Locate the cell with the specified text and output its (X, Y) center coordinate. 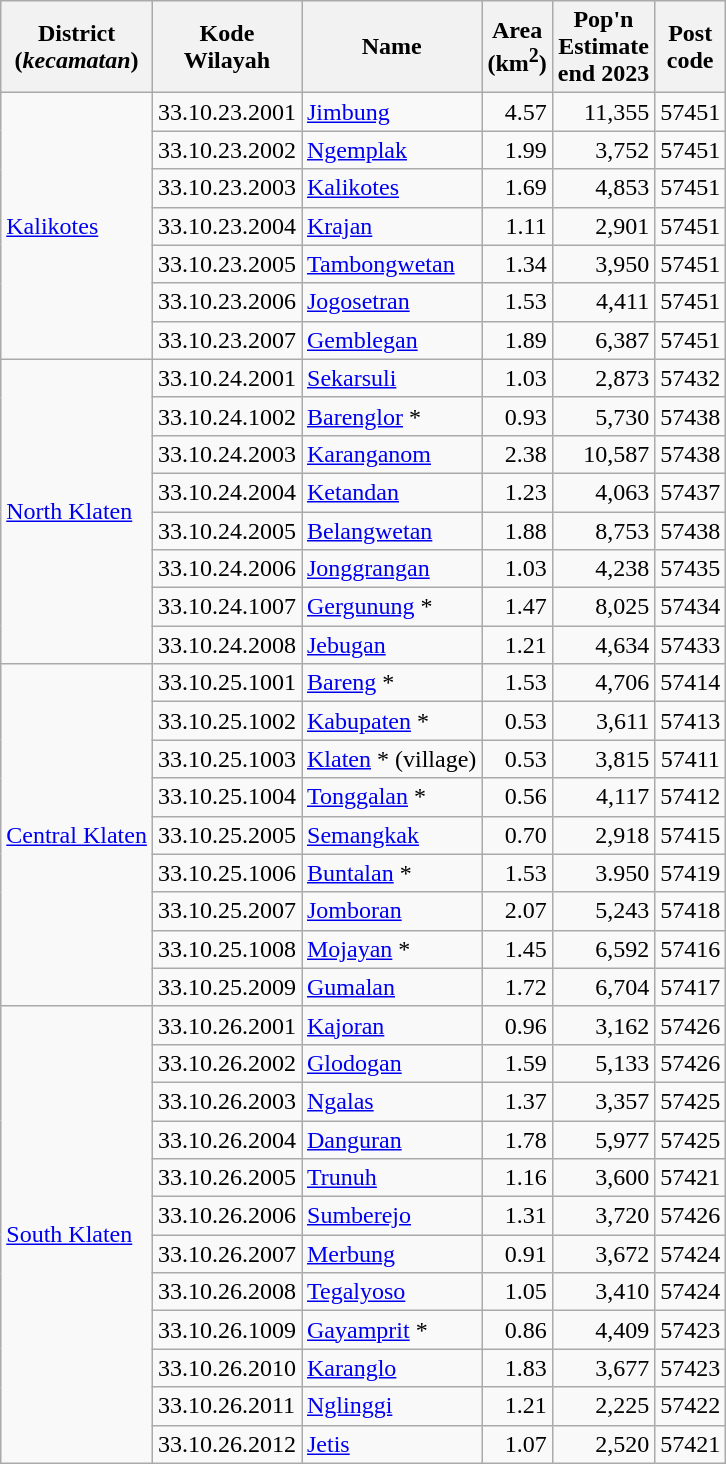
Belangwetan (392, 531)
1.69 (517, 188)
4,634 (603, 645)
33.10.24.1002 (226, 416)
Tambongwetan (392, 264)
Tonggalan * (392, 797)
4,238 (603, 569)
Jonggrangan (392, 569)
33.10.25.2005 (226, 835)
57419 (690, 873)
Karanganom (392, 454)
33.10.26.1009 (226, 1330)
0.86 (517, 1330)
57435 (690, 569)
33.10.24.1007 (226, 607)
33.10.26.2008 (226, 1292)
33.10.26.2006 (226, 1216)
Karanglo (392, 1368)
57433 (690, 645)
3,720 (603, 1216)
33.10.25.1006 (226, 873)
33.10.25.2009 (226, 987)
33.10.26.2002 (226, 1063)
33.10.25.1002 (226, 721)
11,355 (603, 112)
KodeWilayah (226, 47)
33.10.23.2006 (226, 302)
Ngemplak (392, 150)
33.10.26.2004 (226, 1139)
4,117 (603, 797)
Sumberejo (392, 1216)
33.10.24.2004 (226, 492)
33.10.23.2003 (226, 188)
Jomboran (392, 911)
33.10.23.2005 (226, 264)
Jebugan (392, 645)
Ketandan (392, 492)
Ngalas (392, 1101)
1.05 (517, 1292)
1.83 (517, 1368)
3,950 (603, 264)
57412 (690, 797)
3,815 (603, 759)
4,409 (603, 1330)
33.10.24.2001 (226, 378)
33.10.25.1003 (226, 759)
57417 (690, 987)
0.96 (517, 1025)
Gumalan (392, 987)
33.10.25.1001 (226, 683)
Gergunung * (392, 607)
3,611 (603, 721)
Merbung (392, 1254)
8,025 (603, 607)
33.10.24.2005 (226, 531)
South Klaten (77, 1234)
33.10.26.2010 (226, 1368)
57411 (690, 759)
4,063 (603, 492)
33.10.23.2001 (226, 112)
3,600 (603, 1178)
3.950 (603, 873)
Central Klaten (77, 836)
1.23 (517, 492)
Barenglor * (392, 416)
33.10.24.2006 (226, 569)
5,730 (603, 416)
2,225 (603, 1406)
Bareng * (392, 683)
Postcode (690, 47)
0.56 (517, 797)
Glodogan (392, 1063)
33.10.25.2007 (226, 911)
Krajan (392, 226)
2.07 (517, 911)
57422 (690, 1406)
4,853 (603, 188)
57437 (690, 492)
2,901 (603, 226)
1.34 (517, 264)
57434 (690, 607)
33.10.25.1004 (226, 797)
6,592 (603, 949)
Trunuh (392, 1178)
1.31 (517, 1216)
57416 (690, 949)
Sekarsuli (392, 378)
33.10.26.2001 (226, 1025)
Danguran (392, 1139)
1.37 (517, 1101)
Name (392, 47)
Buntalan * (392, 873)
57415 (690, 835)
3,672 (603, 1254)
3,410 (603, 1292)
33.10.26.2011 (226, 1406)
33.10.25.1008 (226, 949)
6,704 (603, 987)
North Klaten (77, 511)
Nglinggi (392, 1406)
Pop'n Estimateend 2023 (603, 47)
Semangkak (392, 835)
0.70 (517, 835)
1.47 (517, 607)
1.45 (517, 949)
33.10.26.2007 (226, 1254)
2,873 (603, 378)
Klaten * (village) (392, 759)
Mojayan * (392, 949)
1.11 (517, 226)
1.59 (517, 1063)
10,587 (603, 454)
District (kecamatan) (77, 47)
33.10.23.2002 (226, 150)
1.16 (517, 1178)
Area (km2) (517, 47)
Tegalyoso (392, 1292)
33.10.26.2012 (226, 1444)
Gayamprit * (392, 1330)
33.10.26.2003 (226, 1101)
57414 (690, 683)
4,411 (603, 302)
1.07 (517, 1444)
Kajoran (392, 1025)
Kabupaten * (392, 721)
Gemblegan (392, 340)
8,753 (603, 531)
0.91 (517, 1254)
4.57 (517, 112)
1.99 (517, 150)
1.89 (517, 340)
0.93 (517, 416)
2,918 (603, 835)
2,520 (603, 1444)
3,357 (603, 1101)
3,752 (603, 150)
5,977 (603, 1139)
57432 (690, 378)
33.10.26.2005 (226, 1178)
3,677 (603, 1368)
3,162 (603, 1025)
2.38 (517, 454)
1.72 (517, 987)
1.78 (517, 1139)
33.10.24.2003 (226, 454)
Jimbung (392, 112)
4,706 (603, 683)
Jetis (392, 1444)
33.10.23.2004 (226, 226)
6,387 (603, 340)
33.10.24.2008 (226, 645)
57413 (690, 721)
57418 (690, 911)
5,133 (603, 1063)
5,243 (603, 911)
33.10.23.2007 (226, 340)
1.88 (517, 531)
Jogosetran (392, 302)
